Pinpoint the cell where the given text exists, returning its (X, Y) midpoint coordinate. 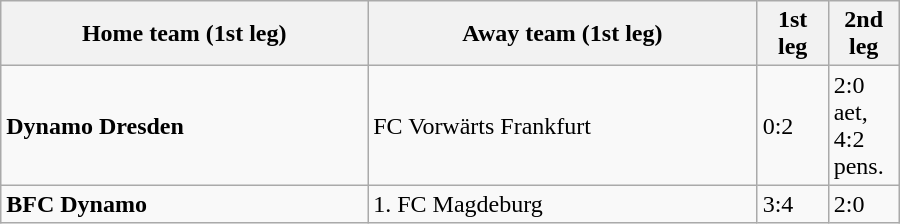
0:2 (792, 126)
1. FC Magdeburg (562, 204)
Dynamo Dresden (184, 126)
BFC Dynamo (184, 204)
2:0 (864, 204)
2:0 aet, 4:2 pens. (864, 126)
FC Vorwärts Frankfurt (562, 126)
1st leg (792, 34)
Home team (1st leg) (184, 34)
2nd leg (864, 34)
Away team (1st leg) (562, 34)
3:4 (792, 204)
